Determine the [x, y] coordinate at the center of the cell enclosing the given text.  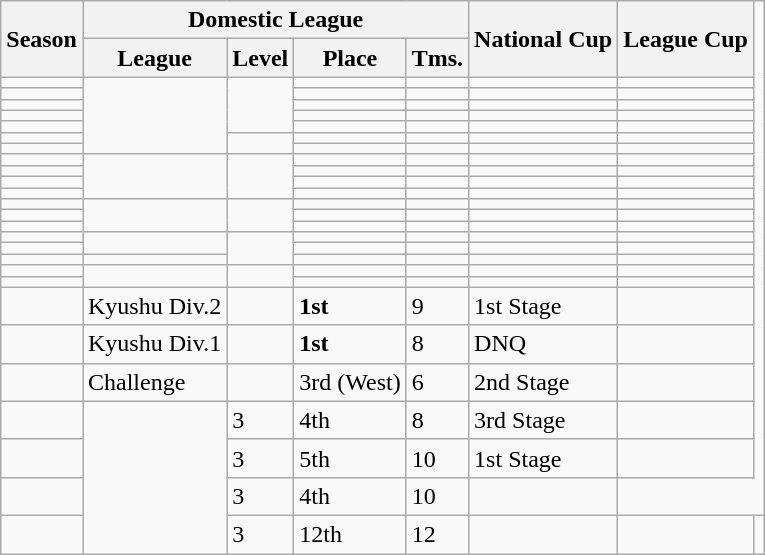
3rd (West) [350, 382]
6 [437, 382]
League [154, 58]
5th [350, 458]
3rd Stage [544, 420]
9 [437, 306]
Tms. [437, 58]
2nd Stage [544, 382]
Kyushu Div.2 [154, 306]
Kyushu Div.1 [154, 344]
National Cup [544, 39]
DNQ [544, 344]
Domestic League [275, 20]
Place [350, 58]
Level [260, 58]
League Cup [686, 39]
12 [437, 534]
Challenge [154, 382]
12th [350, 534]
Season [42, 39]
